Extract the [X, Y] coordinate from the center of the cell holding the provided text.  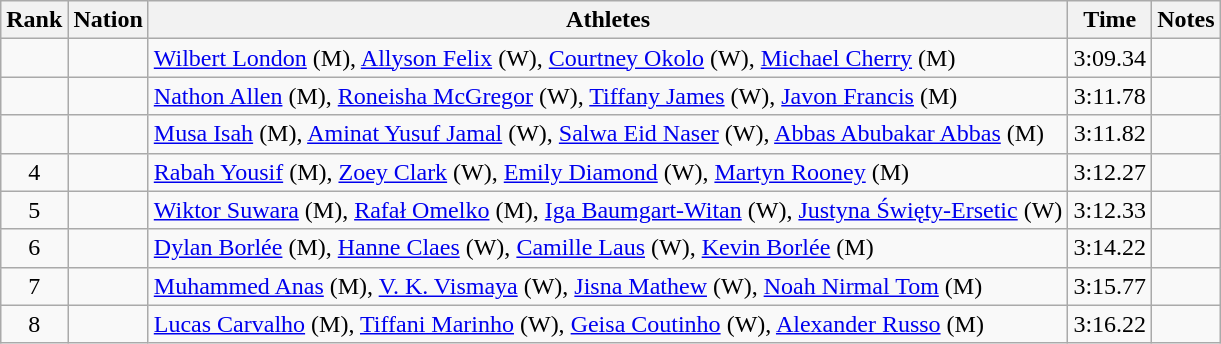
3:11.78 [1110, 96]
3:12.33 [1110, 210]
Rank [34, 20]
Dylan Borlée (M), Hanne Claes (W), Camille Laus (W), Kevin Borlée (M) [608, 248]
Musa Isah (M), Aminat Yusuf Jamal (W), Salwa Eid Naser (W), Abbas Abubakar Abbas (M) [608, 134]
8 [34, 324]
3:09.34 [1110, 58]
3:11.82 [1110, 134]
Time [1110, 20]
6 [34, 248]
Nathon Allen (M), Roneisha McGregor (W), Tiffany James (W), Javon Francis (M) [608, 96]
3:12.27 [1110, 172]
Wilbert London (M), Allyson Felix (W), Courtney Okolo (W), Michael Cherry (M) [608, 58]
3:14.22 [1110, 248]
3:15.77 [1110, 286]
Athletes [608, 20]
Muhammed Anas (M), V. K. Vismaya (W), Jisna Mathew (W), Noah Nirmal Tom (M) [608, 286]
Wiktor Suwara (M), Rafał Omelko (M), Iga Baumgart-Witan (W), Justyna Święty-Ersetic (W) [608, 210]
Lucas Carvalho (M), Tiffani Marinho (W), Geisa Coutinho (W), Alexander Russo (M) [608, 324]
5 [34, 210]
Nation [108, 20]
Rabah Yousif (M), Zoey Clark (W), Emily Diamond (W), Martyn Rooney (M) [608, 172]
Notes [1186, 20]
4 [34, 172]
7 [34, 286]
3:16.22 [1110, 324]
